Determine the (x, y) coordinate at the center of the cell enclosing the given text.  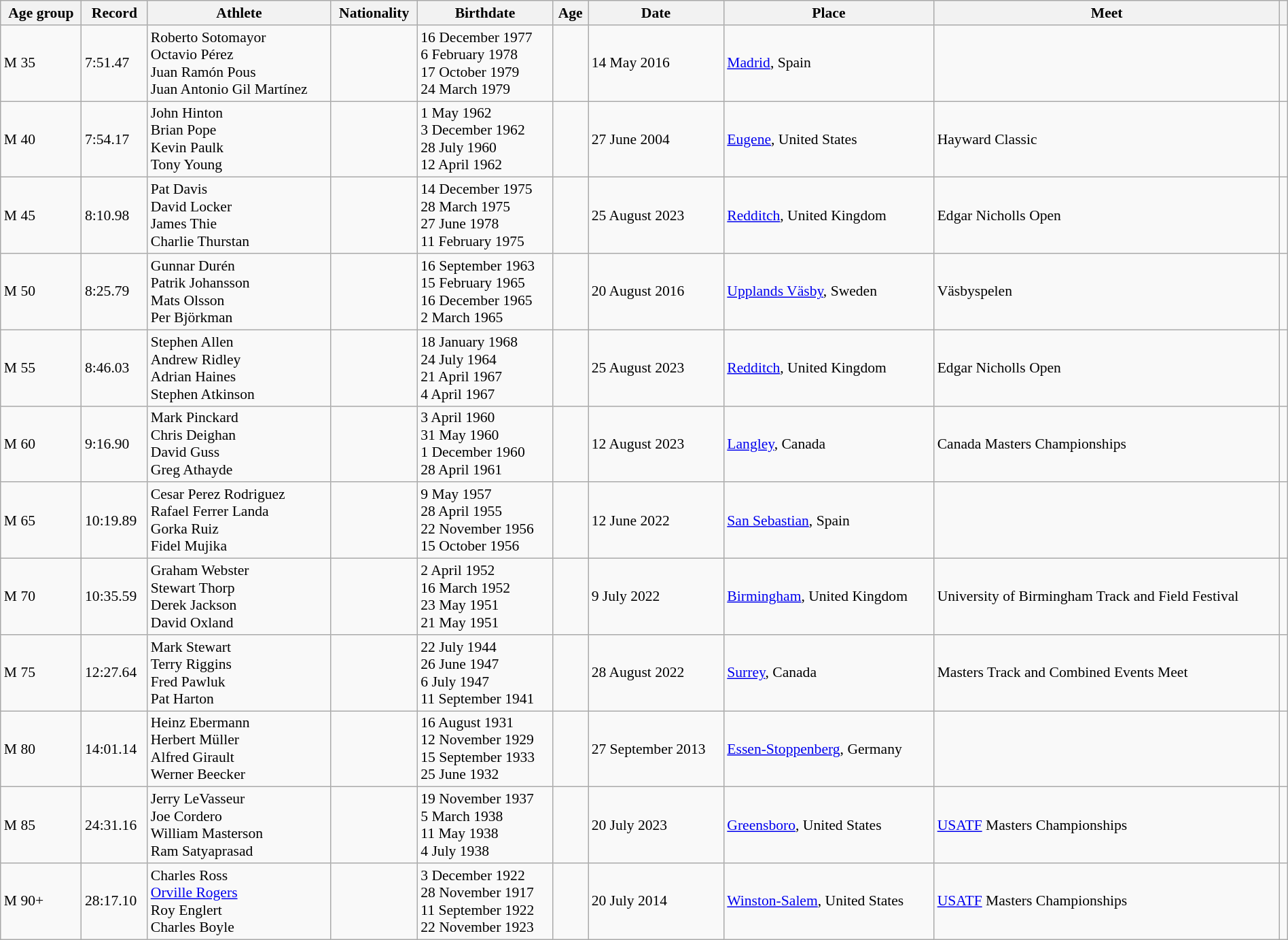
18 January 196824 July 196421 April 19674 April 1967 (485, 368)
Cesar Perez RodriguezRafael Ferrer LandaGorka RuizFidel Mujika (239, 521)
12:27.64 (114, 673)
3 April 196031 May 19601 December 196028 April 1961 (485, 444)
Upplands Väsby, Sweden (829, 292)
M 75 (41, 673)
Greensboro, United States (829, 825)
Birthdate (485, 13)
Place (829, 13)
7:51.47 (114, 63)
Graham WebsterStewart ThorpDerek JacksonDavid Oxland (239, 597)
Gunnar DurénPatrik JohanssonMats OlssonPer Björkman (239, 292)
Eugene, United States (829, 139)
9 May 195728 April 195522 November 195615 October 1956 (485, 521)
Väsbyspelen (1107, 292)
M 50 (41, 292)
Age group (41, 13)
16 August 193112 November 192915 September 193325 June 1932 (485, 749)
M 55 (41, 368)
27 June 2004 (656, 139)
20 July 2023 (656, 825)
Masters Track and Combined Events Meet (1107, 673)
10:19.89 (114, 521)
Charles RossOrville RogersRoy EnglertCharles Boyle (239, 901)
Age (571, 13)
Date (656, 13)
9 July 2022 (656, 597)
16 December 19776 February 197817 October 197924 March 1979 (485, 63)
M 45 (41, 215)
8:25.79 (114, 292)
Langley, Canada (829, 444)
Pat DavisDavid LockerJames Thie Charlie Thurstan (239, 215)
Heinz EbermannHerbert MüllerAlfred GiraultWerner Beecker (239, 749)
M 65 (41, 521)
Athlete (239, 13)
Stephen AllenAndrew RidleyAdrian HainesStephen Atkinson (239, 368)
3 December 192228 November 191711 September 192222 November 1923 (485, 901)
12 June 2022 (656, 521)
27 September 2013 (656, 749)
14:01.14 (114, 749)
Canada Masters Championships (1107, 444)
16 September 196315 February 196516 December 19652 March 1965 (485, 292)
Roberto SotomayorOctavio PérezJuan Ramón PousJuan Antonio Gil Martínez (239, 63)
Record (114, 13)
M 70 (41, 597)
University of Birmingham Track and Field Festival (1107, 597)
24:31.16 (114, 825)
Hayward Classic (1107, 139)
Nationality (374, 13)
14 May 2016 (656, 63)
8:10.98 (114, 215)
2 April 195216 March 195223 May 195121 May 1951 (485, 597)
28 August 2022 (656, 673)
Winston-Salem, United States (829, 901)
14 December 197528 March 197527 June 197811 February 1975 (485, 215)
M 60 (41, 444)
8:46.03 (114, 368)
M 85 (41, 825)
M 90+ (41, 901)
Surrey, Canada (829, 673)
20 August 2016 (656, 292)
M 40 (41, 139)
Birmingham, United Kingdom (829, 597)
22 July 194426 June 1947 6 July 194711 September 1941 (485, 673)
19 November 19375 March 193811 May 19384 July 1938 (485, 825)
10:35.59 (114, 597)
M 35 (41, 63)
Jerry LeVasseur Joe CorderoWilliam MastersonRam Satyaprasad (239, 825)
Mark Pinckard Chris Deighan David Guss Greg Athayde (239, 444)
9:16.90 (114, 444)
Madrid, Spain (829, 63)
7:54.17 (114, 139)
Meet (1107, 13)
Mark Stewart Terry RigginsFred PawlukPat Harton (239, 673)
12 August 2023 (656, 444)
28:17.10 (114, 901)
20 July 2014 (656, 901)
M 80 (41, 749)
John HintonBrian PopeKevin PaulkTony Young (239, 139)
1 May 19623 December 196228 July 196012 April 1962 (485, 139)
San Sebastian, Spain (829, 521)
Essen-Stoppenberg, Germany (829, 749)
